Extract the [X, Y] coordinate from the center of the cell holding the provided text.  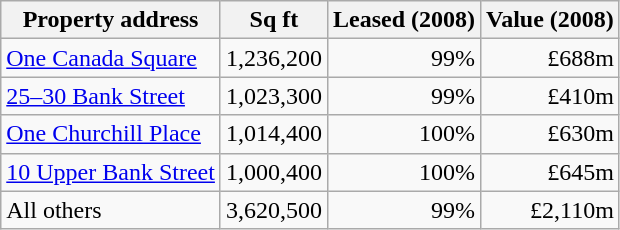
1,000,400 [274, 172]
Leased (2008) [404, 20]
All others [111, 210]
1,014,400 [274, 134]
25–30 Bank Street [111, 96]
One Churchill Place [111, 134]
Value (2008) [550, 20]
£630m [550, 134]
£2,110m [550, 210]
One Canada Square [111, 58]
Property address [111, 20]
10 Upper Bank Street [111, 172]
1,236,200 [274, 58]
1,023,300 [274, 96]
£688m [550, 58]
Sq ft [274, 20]
3,620,500 [274, 210]
£410m [550, 96]
£645m [550, 172]
